Find where the given text appears and provide that cell's center as [X, Y] coordinate. 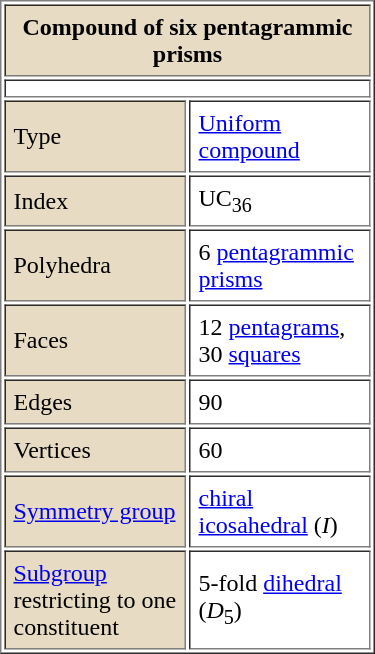
Vertices [95, 450]
Type [95, 136]
Uniform compound [280, 136]
90 [280, 402]
60 [280, 450]
chiral icosahedral (I) [280, 512]
12 pentagrams, 30 squares [280, 341]
Polyhedra [95, 266]
Faces [95, 341]
Index [95, 202]
Compound of six pentagrammic prisms [187, 40]
6 pentagrammic prisms [280, 266]
5-fold dihedral (D5) [280, 600]
UC36 [280, 202]
Subgroup restricting to one constituent [95, 600]
Symmetry group [95, 512]
Edges [95, 402]
